Return the [x, y] coordinate for the center point of the cell that contains the specified text.  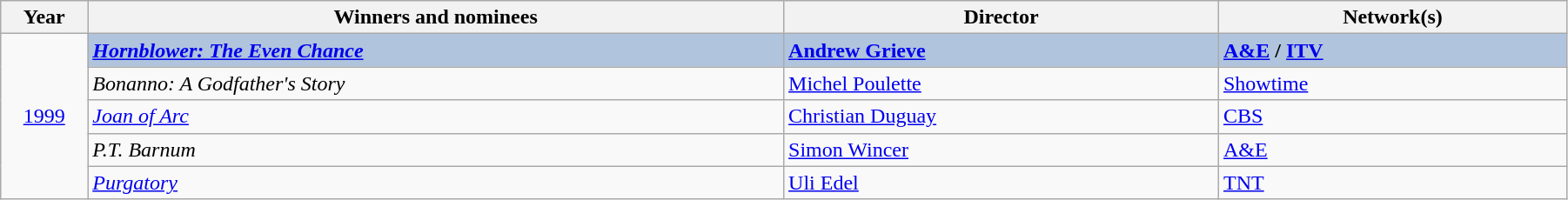
Purgatory [436, 183]
Christian Duguay [1002, 117]
1999 [44, 117]
A&E / ITV [1392, 50]
Showtime [1392, 83]
Hornblower: The Even Chance [436, 50]
Winners and nominees [436, 17]
Network(s) [1392, 17]
Joan of Arc [436, 117]
Director [1002, 17]
A&E [1392, 150]
Uli Edel [1002, 183]
CBS [1392, 117]
P.T. Barnum [436, 150]
Michel Poulette [1002, 83]
Andrew Grieve [1002, 50]
Simon Wincer [1002, 150]
Bonanno: A Godfather's Story [436, 83]
TNT [1392, 183]
Year [44, 17]
